Scan for the cell matching the given text and deliver its (x, y) coordinate at center. 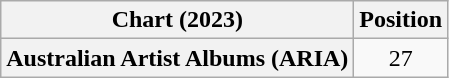
Chart (2023) (178, 20)
Position (401, 20)
27 (401, 58)
Australian Artist Albums (ARIA) (178, 58)
